From the cell containing the given text, extract its center point as (X, Y) coordinate. 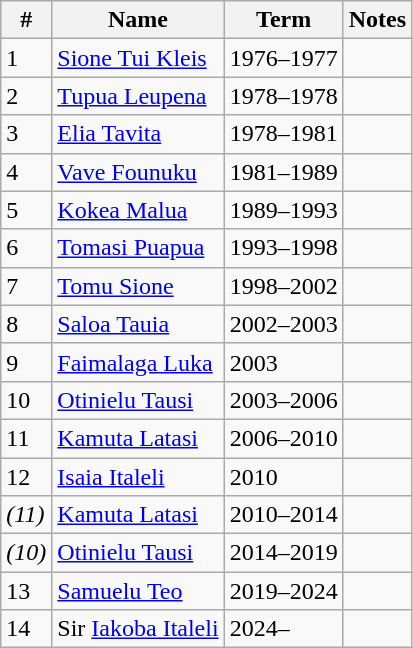
2006–2010 (284, 438)
Tupua Leupena (138, 96)
(11) (26, 515)
4 (26, 172)
13 (26, 591)
3 (26, 134)
Sione Tui Kleis (138, 58)
2003–2006 (284, 400)
7 (26, 286)
1 (26, 58)
2003 (284, 362)
6 (26, 248)
Term (284, 20)
Saloa Tauia (138, 324)
Faimalaga Luka (138, 362)
1989–1993 (284, 210)
2019–2024 (284, 591)
5 (26, 210)
8 (26, 324)
2014–2019 (284, 553)
1993–1998 (284, 248)
2024– (284, 629)
Tomu Sione (138, 286)
(10) (26, 553)
1981–1989 (284, 172)
1976–1977 (284, 58)
12 (26, 477)
Vave Founuku (138, 172)
Elia Tavita (138, 134)
Isaia Italeli (138, 477)
Tomasi Puapua (138, 248)
# (26, 20)
Kokea Malua (138, 210)
10 (26, 400)
1978–1981 (284, 134)
1978–1978 (284, 96)
11 (26, 438)
Samuelu Teo (138, 591)
2010–2014 (284, 515)
2010 (284, 477)
9 (26, 362)
Sir Iakoba Italeli (138, 629)
Notes (377, 20)
1998–2002 (284, 286)
2 (26, 96)
2002–2003 (284, 324)
Name (138, 20)
14 (26, 629)
